Scan for the cell matching the given text and deliver its (x, y) coordinate at center. 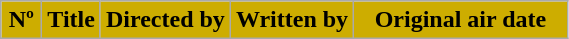
Directed by (165, 20)
Title (72, 20)
Written by (292, 20)
Nº (22, 20)
Original air date (461, 20)
